Return the (x, y) coordinate for the center point of the cell that contains the specified text.  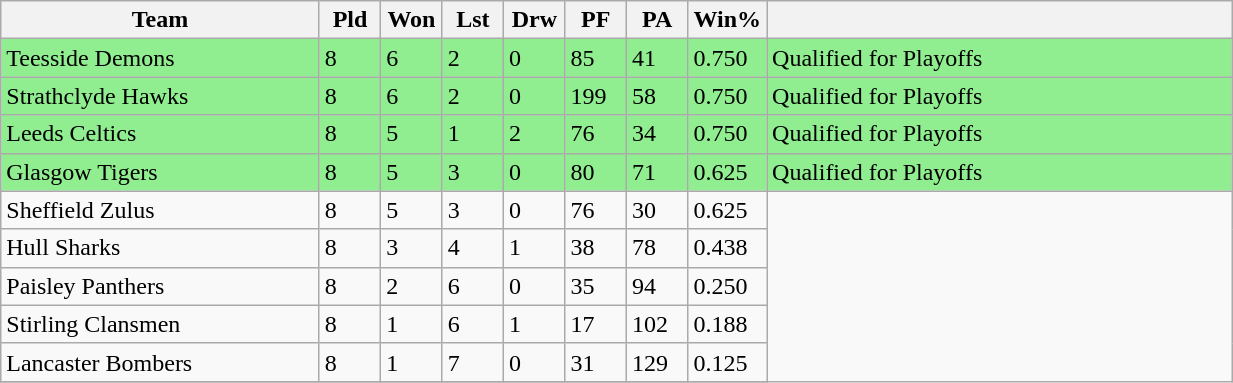
Lancaster Bombers (160, 362)
30 (656, 210)
0.125 (728, 362)
80 (596, 172)
7 (472, 362)
Stirling Clansmen (160, 324)
PA (656, 20)
94 (656, 286)
Drw (534, 20)
58 (656, 96)
Hull Sharks (160, 248)
0.438 (728, 248)
Team (160, 20)
Lst (472, 20)
85 (596, 58)
Sheffield Zulus (160, 210)
129 (656, 362)
Teesside Demons (160, 58)
78 (656, 248)
31 (596, 362)
0.188 (728, 324)
0.250 (728, 286)
41 (656, 58)
PF (596, 20)
199 (596, 96)
Win% (728, 20)
Paisley Panthers (160, 286)
Strathclyde Hawks (160, 96)
Pld (350, 20)
Won (412, 20)
34 (656, 134)
102 (656, 324)
38 (596, 248)
Glasgow Tigers (160, 172)
71 (656, 172)
35 (596, 286)
Leeds Celtics (160, 134)
4 (472, 248)
17 (596, 324)
